From the cell containing the given text, extract its center point as (x, y) coordinate. 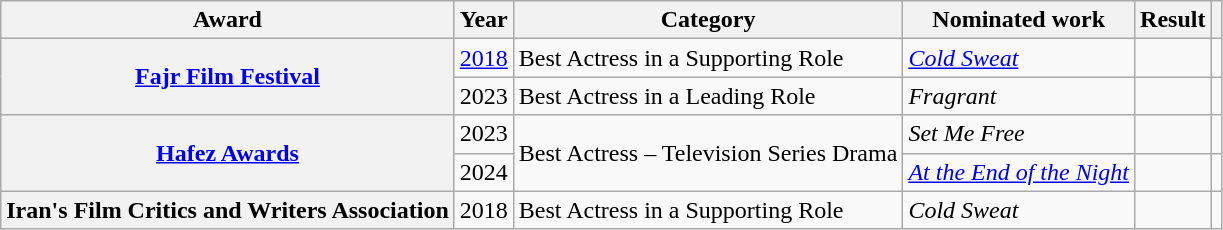
Award (228, 20)
Iran's Film Critics and Writers Association (228, 210)
At the End of the Night (1019, 172)
Best Actress – Television Series Drama (708, 153)
Nominated work (1019, 20)
2024 (484, 172)
Result (1173, 20)
Best Actress in a Leading Role (708, 96)
Fragrant (1019, 96)
Category (708, 20)
Set Me Free (1019, 134)
Year (484, 20)
Fajr Film Festival (228, 77)
Hafez Awards (228, 153)
